For the text-containing cell, return its midpoint in (x, y) coordinate format. 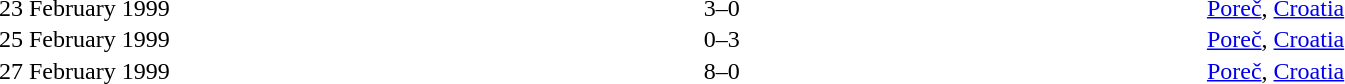
0–3 (722, 39)
